Capture the cell that displays the provided text and extract its (x, y) central coordinate. 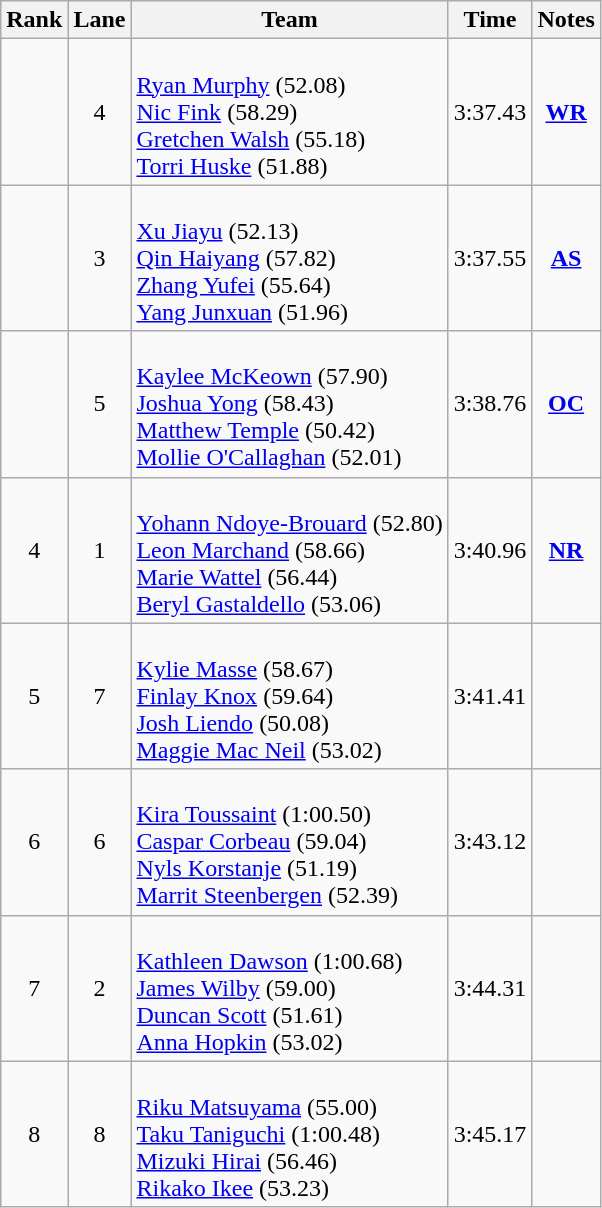
Ryan Murphy (52.08)Nic Fink (58.29)Gretchen Walsh (55.18)Torri Huske (51.88) (290, 112)
3:37.43 (490, 112)
Kaylee McKeown (57.90)Joshua Yong (58.43)Matthew Temple (50.42)Mollie O'Callaghan (52.01) (290, 404)
NR (566, 550)
3:41.41 (490, 696)
AS (566, 258)
Time (490, 20)
1 (100, 550)
Xu Jiayu (52.13)Qin Haiyang (57.82)Zhang Yufei (55.64)Yang Junxuan (51.96) (290, 258)
Rank (34, 20)
Notes (566, 20)
Kathleen Dawson (1:00.68)James Wilby (59.00)Duncan Scott (51.61)Anna Hopkin (53.02) (290, 988)
Kylie Masse (58.67)Finlay Knox (59.64)Josh Liendo (50.08)Maggie Mac Neil (53.02) (290, 696)
Kira Toussaint (1:00.50)Caspar Corbeau (59.04)Nyls Korstanje (51.19)Marrit Steenbergen (52.39) (290, 842)
3:38.76 (490, 404)
3:45.17 (490, 1134)
3:40.96 (490, 550)
3:43.12 (490, 842)
OC (566, 404)
3 (100, 258)
2 (100, 988)
Riku Matsuyama (55.00)Taku Taniguchi (1:00.48)Mizuki Hirai (56.46)Rikako Ikee (53.23) (290, 1134)
Yohann Ndoye-Brouard (52.80)Leon Marchand (58.66)Marie Wattel (56.44)Beryl Gastaldello (53.06) (290, 550)
Team (290, 20)
3:44.31 (490, 988)
3:37.55 (490, 258)
Lane (100, 20)
WR (566, 112)
